Return the [x, y] coordinate for the center point of the cell that contains the specified text.  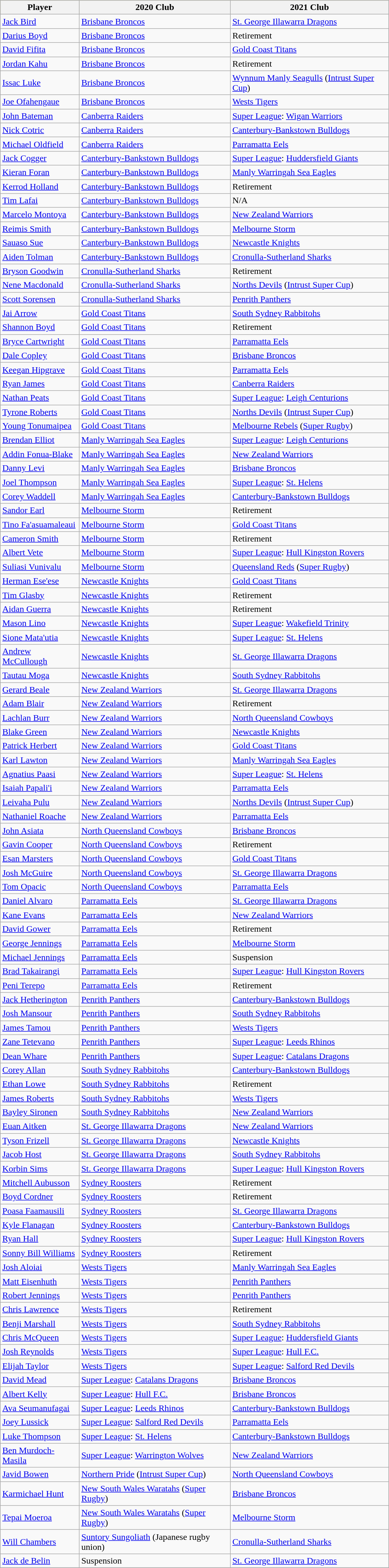
Marcelo Montoya [40, 215]
Keegan Hipgrave [40, 369]
Kane Evans [40, 915]
Issac Luke [40, 83]
Sauaso Sue [40, 243]
James Roberts [40, 1098]
Super League: Wigan Warriors [310, 116]
Ava Seumanufagai [40, 1408]
Michael Oldfield [40, 144]
Jack Cogger [40, 158]
David Fifita [40, 50]
Tyson Frizell [40, 1140]
Joey Lussick [40, 1422]
Gerard Beale [40, 690]
Blake Green [40, 732]
Tyrone Roberts [40, 412]
Addin Fonua-Blake [40, 454]
Bryce Cartwright [40, 341]
Zane Tetevano [40, 1042]
Young Tonumaipea [40, 426]
Adam Blair [40, 704]
Josh Reynolds [40, 1352]
James Tamou [40, 1028]
Peni Terepo [40, 985]
Isaiah Papali'i [40, 788]
Cameron Smith [40, 539]
Jacob Host [40, 1155]
Brendan Elliot [40, 440]
Josh McGuire [40, 872]
Karmichael Hunt [40, 1493]
Mitchell Aubusson [40, 1183]
Kerrod Holland [40, 186]
Lachlan Burr [40, 718]
Sione Mata'utia [40, 637]
Tom Opacic [40, 887]
Nathaniel Roache [40, 816]
Bayley Sironen [40, 1112]
Aidan Guerra [40, 609]
Chris McQueen [40, 1338]
Michael Jennings [40, 957]
Scott Sorensen [40, 299]
Patrick Herbert [40, 746]
Ryan James [40, 383]
Josh Mansour [40, 1013]
Poasa Faamausili [40, 1211]
George Jennings [40, 943]
Super League: Warrington Wolves [155, 1455]
Aiden Tolman [40, 257]
Javid Bowen [40, 1474]
N/A [310, 201]
Sonny Bill Williams [40, 1253]
Herman Ese'ese [40, 581]
Matt Eisenhuth [40, 1281]
Suntory Sungoliath (Japanese rugby union) [155, 1541]
Melbourne Rebels (Super Rugby) [310, 426]
Andrew McCullough [40, 657]
Ryan Hall [40, 1239]
Agnatius Paasi [40, 774]
Suliasi Vunivalu [40, 567]
David Mead [40, 1380]
Queensland Reds (Super Rugby) [310, 567]
Albert Vete [40, 553]
Robert Jennings [40, 1295]
Nick Cotric [40, 130]
Jai Arrow [40, 313]
John Bateman [40, 116]
Jack Hetherington [40, 999]
Daniel Alvaro [40, 901]
Joel Thompson [40, 482]
John Asiata [40, 830]
Sandor Earl [40, 510]
Brad Takairangi [40, 971]
Albert Kelly [40, 1394]
Jack de Belin [40, 1561]
Tautau Moga [40, 676]
Tino Fa'asuamaleaui [40, 525]
Esan Marsters [40, 858]
Will Chambers [40, 1541]
Boyd Cordner [40, 1197]
Mason Lino [40, 623]
Benji Marshall [40, 1323]
Jack Bird [40, 21]
Dean Whare [40, 1056]
Korbin Sims [40, 1169]
Elijah Taylor [40, 1366]
Ethan Lowe [40, 1084]
Leivaha Pulu [40, 802]
David Gower [40, 929]
Player [40, 7]
Tim Glasby [40, 595]
Shannon Boyd [40, 327]
Jordan Kahu [40, 64]
Chris Lawrence [40, 1309]
Reimis Smith [40, 229]
Nathan Peats [40, 398]
Wynnum Manly Seagulls (Intrust Super Cup) [310, 83]
Dale Copley [40, 355]
Luke Thompson [40, 1436]
Josh Aloiai [40, 1267]
Darius Boyd [40, 36]
Gavin Cooper [40, 844]
Northern Pride (Intrust Super Cup) [155, 1474]
Kieran Foran [40, 172]
Kyle Flanagan [40, 1225]
2020 Club [155, 7]
Euan Aitken [40, 1126]
Tim Lafai [40, 201]
Danny Levi [40, 468]
2021 Club [310, 7]
Corey Waddell [40, 496]
Joe Ofahengaue [40, 102]
Corey Allan [40, 1070]
Ben Murdoch-Masila [40, 1455]
Tepai Moeroa [40, 1518]
Bryson Goodwin [40, 271]
Super League: Wakefield Trinity [310, 623]
Nene Macdonald [40, 285]
Karl Lawton [40, 760]
